Provide the (X, Y) coordinate of the cell's center where the given text is located.  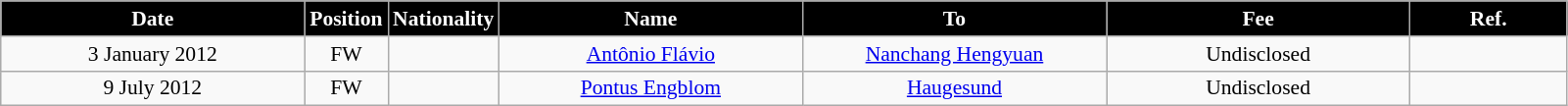
To (954, 19)
Name (650, 19)
Antônio Flávio (650, 54)
Nationality (443, 19)
Date (153, 19)
Fee (1259, 19)
Haugesund (954, 88)
Position (347, 19)
9 July 2012 (153, 88)
3 January 2012 (153, 54)
Nanchang Hengyuan (954, 54)
Ref. (1489, 19)
Pontus Engblom (650, 88)
